Locate the cell with the specified text and output its (x, y) center coordinate. 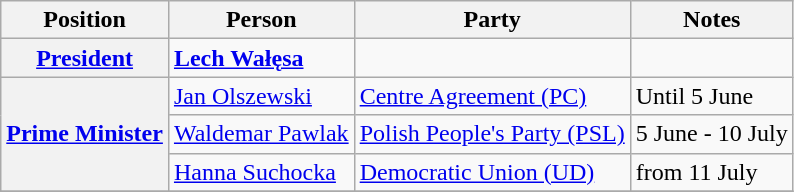
Person (261, 20)
Party (492, 20)
President (85, 58)
Centre Agreement (PC) (492, 96)
Waldemar Pawlak (261, 134)
Until 5 June (712, 96)
Position (85, 20)
5 June - 10 July (712, 134)
Notes (712, 20)
from 11 July (712, 172)
Prime Minister (85, 134)
Jan Olszewski (261, 96)
Democratic Union (UD) (492, 172)
Lech Wałęsa (261, 58)
Polish People's Party (PSL) (492, 134)
Hanna Suchocka (261, 172)
